Identify which cell holds the provided text, then report its [X, Y] central coordinate. 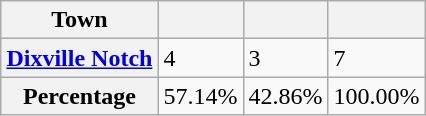
42.86% [286, 96]
4 [200, 58]
Dixville Notch [80, 58]
7 [376, 58]
100.00% [376, 96]
57.14% [200, 96]
3 [286, 58]
Percentage [80, 96]
Town [80, 20]
